Find where the given text appears and provide that cell's center as [x, y] coordinate. 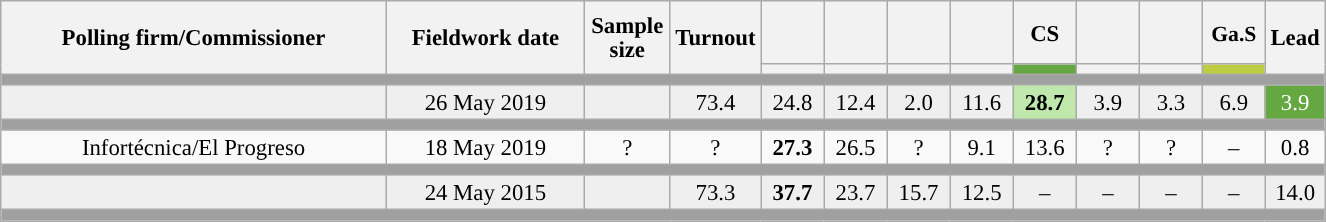
2.0 [918, 102]
24 May 2015 [485, 194]
26.5 [856, 148]
26 May 2019 [485, 102]
3.3 [1170, 102]
11.6 [982, 102]
Lead [1295, 38]
28.7 [1044, 102]
9.1 [982, 148]
73.4 [716, 102]
27.3 [792, 148]
12.5 [982, 194]
6.9 [1234, 102]
Turnout [716, 38]
Sample size [627, 38]
Fieldwork date [485, 38]
37.7 [792, 194]
0.8 [1295, 148]
14.0 [1295, 194]
Ga.S [1234, 32]
18 May 2019 [485, 148]
13.6 [1044, 148]
Infortécnica/El Progreso [194, 148]
15.7 [918, 194]
23.7 [856, 194]
CS [1044, 32]
Polling firm/Commissioner [194, 38]
12.4 [856, 102]
73.3 [716, 194]
24.8 [792, 102]
